Determine the [X, Y] coordinate at the center of the cell enclosing the given text.  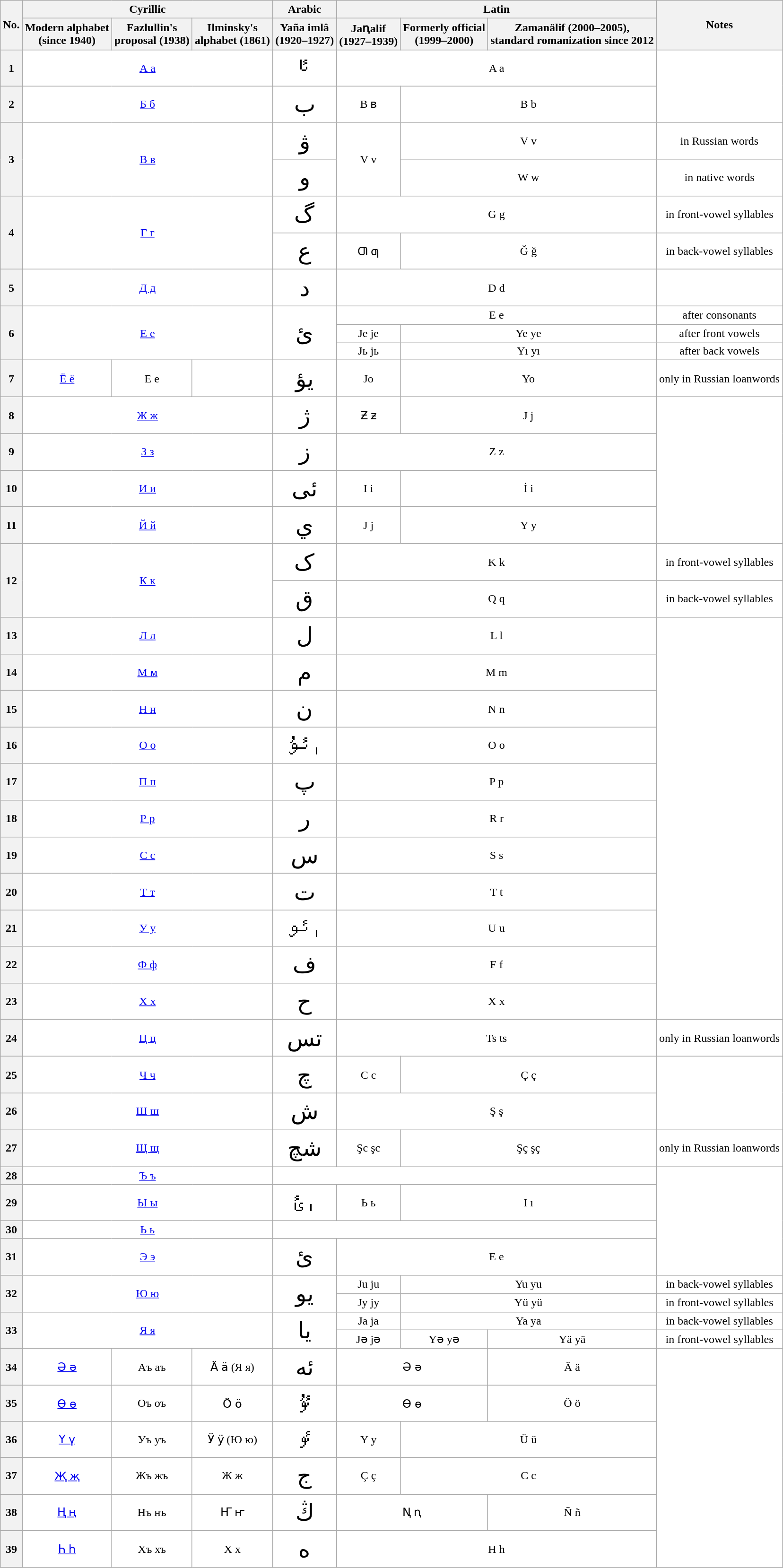
13 [11, 635]
Q q [496, 599]
L l [496, 635]
10 [11, 489]
ب [304, 104]
2 [11, 104]
Ә ә [67, 1367]
Ts ts [496, 1038]
М м [148, 672]
Ф ф [148, 965]
ه [304, 1549]
А а [148, 68]
Ё ё [67, 379]
B b [529, 104]
Cyrillic [148, 9]
Ja ja [369, 1321]
İ i [529, 489]
ف [304, 965]
after front vowels [719, 333]
ﮎ [304, 562]
in Russian words [719, 141]
ﭖ [304, 782]
Ye ye [529, 333]
ﺭ [304, 818]
ن [304, 709]
Ч ч [148, 1075]
Şç şç [529, 1148]
O o [496, 745]
Уъ уъ [152, 1439]
Л л [148, 635]
28 [11, 1176]
Һ һ [67, 1549]
Jaꞑalif (1927–1939) [369, 34]
19 [11, 855]
Jь jь [369, 351]
Ya ya [529, 1321]
36 [11, 1439]
Ҥ ҥ [232, 1513]
م [304, 672]
Н н [148, 709]
Ъ ъ [148, 1176]
24 [11, 1038]
Ñ ñ [572, 1513]
О о [148, 745]
12 [11, 580]
15 [11, 709]
Formerly official (1999–2000) [444, 34]
M m [496, 672]
34 [11, 1367]
Jy jy [369, 1303]
Ю ю [148, 1294]
21 [11, 928]
8 [11, 415]
ﺱ [304, 855]
20 [11, 892]
Г г [148, 233]
Yu yu [529, 1285]
Jə jə [369, 1339]
R r [496, 818]
Ju ju [369, 1285]
Жъ жъ [152, 1476]
تس [304, 1038]
Т т [148, 892]
after consonants [719, 315]
Й й [148, 525]
У у [148, 928]
38 [11, 1513]
Yə yə [444, 1339]
Оъ оъ [152, 1403]
ࢭئۇ [304, 745]
Yä yä [572, 1339]
1 [11, 68]
Җ җ [67, 1476]
Arabic [304, 9]
Yo [529, 379]
يو [304, 1294]
Ң ң [67, 1513]
Ы ы [148, 1203]
K k [496, 562]
Ӧ ӧ [232, 1403]
К к [148, 580]
Latin [496, 9]
B ʙ [369, 104]
Yü yü [529, 1303]
Modern alphabet (since 1940) [67, 34]
Э э [148, 1257]
Ö ö [572, 1403]
4 [11, 233]
Şc şc [369, 1148]
U u [496, 928]
Zamanälif (2000–2005), standard romanization since 2012 [572, 34]
31 [11, 1257]
N n [496, 709]
F f [496, 965]
P p [496, 782]
Ц ц [148, 1038]
32 [11, 1294]
25 [11, 1075]
23 [11, 1001]
П п [148, 782]
ق [304, 599]
7 [11, 379]
Ш ш [148, 1111]
37 [11, 1476]
Щ щ [148, 1148]
17 [11, 782]
ﻉ [304, 251]
33 [11, 1330]
Z z [496, 452]
Yı yı [529, 351]
ئی [304, 489]
Я я [148, 1330]
D d [496, 288]
after back vowels [719, 351]
В в [148, 159]
Notes [719, 26]
Д д [148, 288]
Ӓ ӓ (Я я) [232, 1367]
ي [304, 525]
Ө ө [67, 1403]
3 [11, 159]
ﺝ [304, 1476]
Ş ş [496, 1111]
Yaña imlâ (1920–1927) [304, 34]
in native words [719, 178]
ﯰ [304, 1403]
ﺋﻪ [304, 1367]
S s [496, 855]
ﭺ [304, 1075]
30 [11, 1230]
H h [496, 1549]
Ilminsky's alphabet (1861) [232, 34]
Fazlullin's proposal (1938) [152, 34]
З з [148, 452]
شچ [304, 1148]
I i [369, 489]
G g [496, 215]
ﺵ [304, 1111]
Ğ ğ [529, 251]
ل [304, 635]
ﯪ [304, 68]
ﺩ [304, 288]
ࢭئو [304, 928]
يؤ [304, 379]
39 [11, 1549]
Ɵ ɵ [412, 1403]
T t [496, 892]
ت [304, 892]
Р р [148, 818]
Ӱ ӱ (Ю ю) [232, 1439]
Ү ү [67, 1439]
16 [11, 745]
Ƣ ƣ [369, 251]
ﯮ [304, 1439]
Ə ə [412, 1367]
Б б [148, 104]
Хъ хъ [152, 1549]
14 [11, 672]
Ƶ ƶ [369, 415]
ﮒ [304, 215]
Jo [369, 379]
9 [11, 452]
يا [304, 1330]
5 [11, 288]
ۋ [304, 141]
ژ [304, 415]
И и [148, 489]
29 [11, 1203]
С с [148, 855]
ڭ [304, 1513]
W w [529, 178]
ﺯ [304, 452]
26 [11, 1111]
Ꞑ ꞑ [412, 1513]
A a [496, 68]
Ä ä [572, 1367]
Нъ нъ [152, 1513]
35 [11, 1403]
ࢭئ [304, 1203]
22 [11, 965]
Ü ü [529, 1439]
Je je [369, 333]
X x [496, 1001]
11 [11, 525]
27 [11, 1148]
Аъ аъ [152, 1367]
No. [11, 26]
و [304, 178]
I ı [529, 1203]
ﺡ [304, 1001]
6 [11, 333]
18 [11, 818]
